For the text-containing cell, return its midpoint in (X, Y) coordinate format. 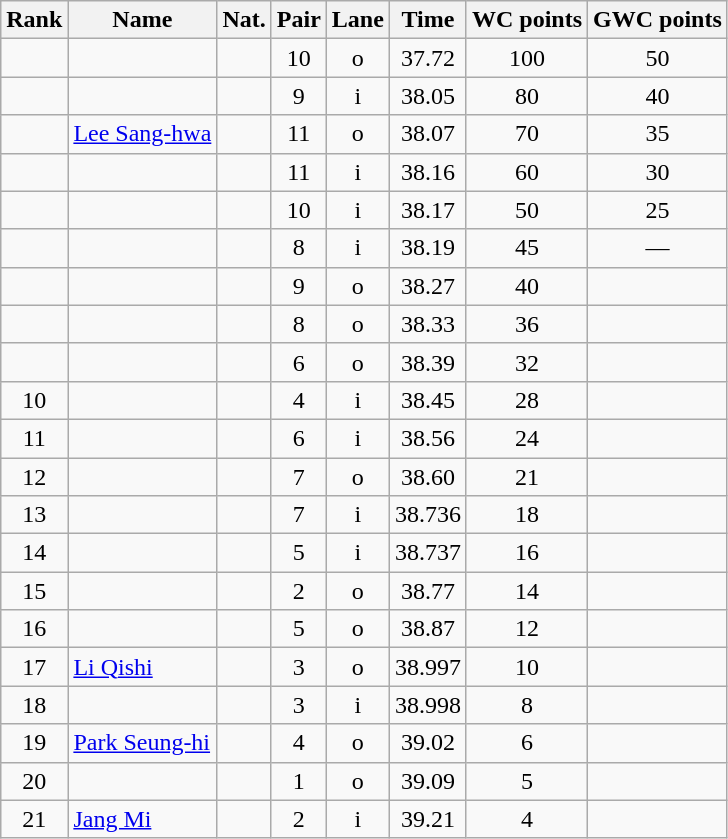
39.09 (428, 781)
38.19 (428, 248)
Rank (34, 20)
38.45 (428, 400)
38.07 (428, 134)
32 (526, 362)
15 (34, 591)
60 (526, 172)
38.27 (428, 286)
38.16 (428, 172)
38.87 (428, 629)
39.02 (428, 743)
38.05 (428, 96)
17 (34, 667)
GWC points (658, 20)
100 (526, 58)
1 (298, 781)
25 (658, 210)
— (658, 248)
38.56 (428, 438)
20 (34, 781)
Pair (298, 20)
38.60 (428, 477)
45 (526, 248)
36 (526, 324)
Lee Sang-hwa (142, 134)
38.39 (428, 362)
Park Seung-hi (142, 743)
Lane (358, 20)
Time (428, 20)
38.33 (428, 324)
38.736 (428, 515)
30 (658, 172)
WC points (526, 20)
Nat. (244, 20)
38.17 (428, 210)
38.737 (428, 553)
70 (526, 134)
13 (34, 515)
35 (658, 134)
38.77 (428, 591)
24 (526, 438)
Jang Mi (142, 819)
37.72 (428, 58)
38.997 (428, 667)
39.21 (428, 819)
38.998 (428, 705)
Li Qishi (142, 667)
80 (526, 96)
19 (34, 743)
Name (142, 20)
28 (526, 400)
